Locate the cell with the specified text and output its (X, Y) center coordinate. 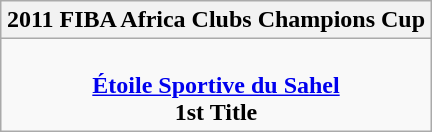
2011 FIBA Africa Clubs Champions Cup (216, 20)
Étoile Sportive du Sahel1st Title (216, 85)
